Return the [X, Y] coordinate for the center point of the cell that contains the specified text.  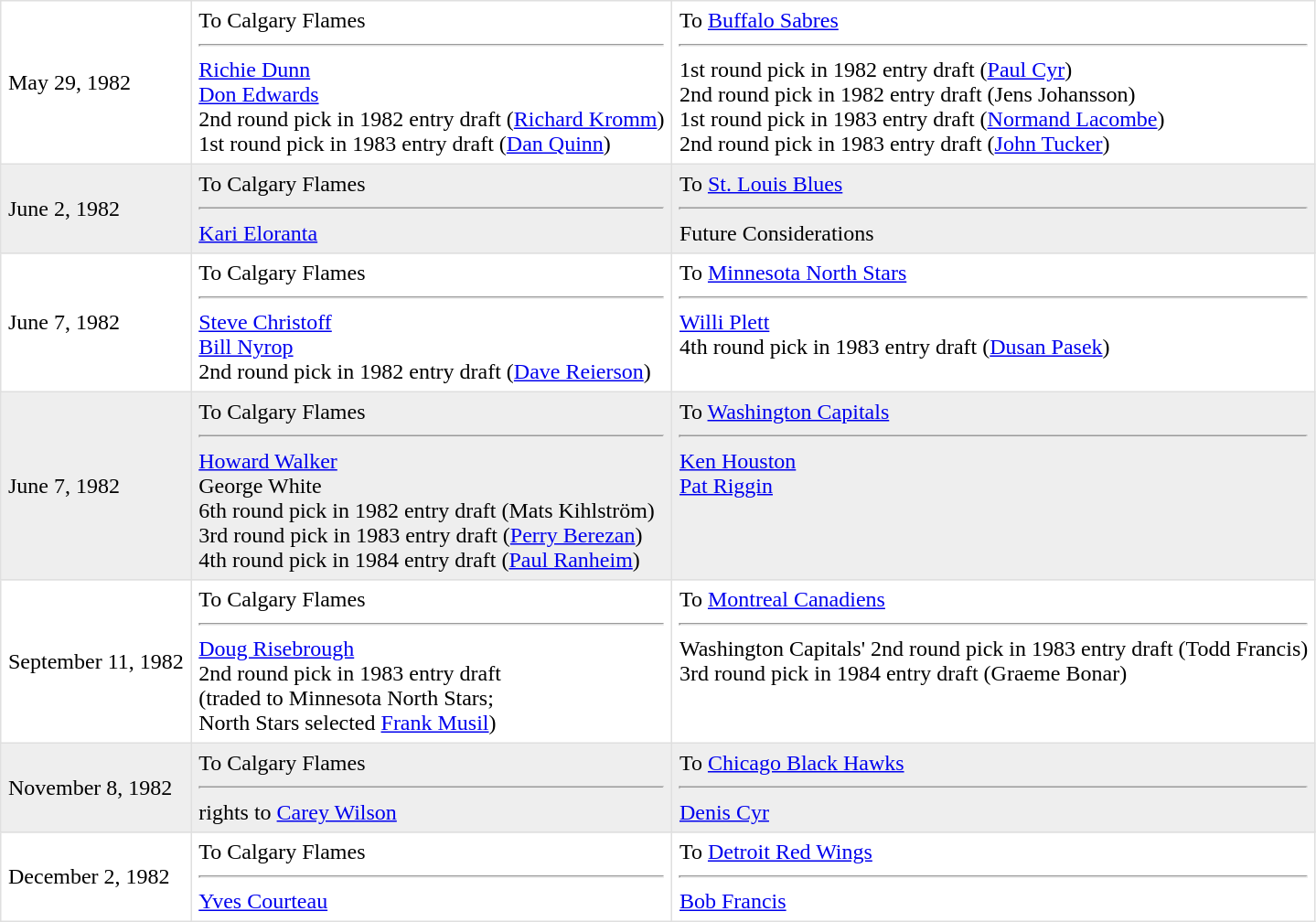
To St. Louis BluesFuture Considerations [994, 209]
To Calgary Flames Richie DunnDon Edwards2nd round pick in 1982 entry draft (Richard Kromm)1st round pick in 1983 entry draft (Dan Quinn) [432, 82]
To Chicago Black HawksDenis Cyr [994, 788]
To Washington CapitalsKen HoustonPat Riggin [994, 486]
December 2, 1982 [96, 877]
To Calgary Flames Kari Eloranta [432, 209]
To Detroit Red WingsBob Francis [994, 877]
To Minnesota North StarsWilli Plett4th round pick in 1983 entry draft (Dusan Pasek) [994, 323]
To Calgary Flames Yves Courteau [432, 877]
To Calgary Flames Steve ChristoffBill Nyrop2nd round pick in 1982 entry draft (Dave Reierson) [432, 323]
To Calgary Flames Doug Risebrough2nd round pick in 1983 entry draft(traded to Minnesota North Stars;North Stars selected Frank Musil) [432, 661]
To Calgary Flames rights to Carey Wilson [432, 788]
June 2, 1982 [96, 209]
May 29, 1982 [96, 82]
To Montreal CanadiensWashington Capitals' 2nd round pick in 1983 entry draft (Todd Francis)3rd round pick in 1984 entry draft (Graeme Bonar) [994, 661]
September 11, 1982 [96, 661]
November 8, 1982 [96, 788]
